Return the (X, Y) coordinate for the center point of the cell that contains the specified text.  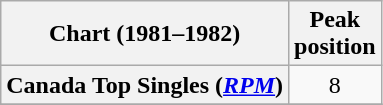
8 (335, 85)
Peakposition (335, 34)
Canada Top Singles (RPM) (145, 85)
Chart (1981–1982) (145, 34)
